Identify which cell holds the provided text, then report its (x, y) central coordinate. 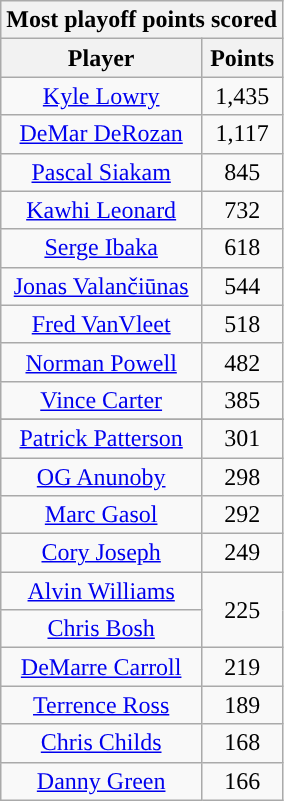
Vince Carter (102, 400)
1,117 (242, 134)
DeMarre Carroll (102, 667)
618 (242, 248)
298 (242, 477)
Jonas Valančiūnas (102, 286)
Patrick Patterson (102, 438)
1,435 (242, 96)
482 (242, 362)
Marc Gasol (102, 515)
DeMar DeRozan (102, 134)
219 (242, 667)
732 (242, 210)
166 (242, 781)
Serge Ibaka (102, 248)
Cory Joseph (102, 553)
OG Anunoby (102, 477)
Chris Childs (102, 743)
Points (242, 58)
168 (242, 743)
301 (242, 438)
Most playoff points scored (142, 20)
249 (242, 553)
Danny Green (102, 781)
292 (242, 515)
Norman Powell (102, 362)
225 (242, 610)
Alvin Williams (102, 591)
544 (242, 286)
518 (242, 324)
Kawhi Leonard (102, 210)
Pascal Siakam (102, 172)
385 (242, 400)
Kyle Lowry (102, 96)
845 (242, 172)
Fred VanVleet (102, 324)
Chris Bosh (102, 629)
Terrence Ross (102, 705)
Player (102, 58)
189 (242, 705)
